Find where the given text appears and provide that cell's center as (X, Y) coordinate. 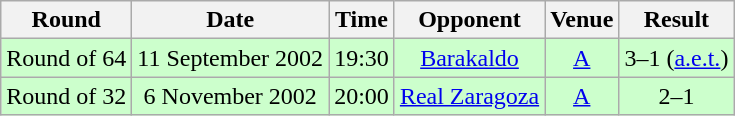
Time (362, 20)
Date (230, 20)
Real Zaragoza (469, 96)
Venue (582, 20)
19:30 (362, 58)
Barakaldo (469, 58)
11 September 2002 (230, 58)
6 November 2002 (230, 96)
3–1 (a.e.t.) (676, 58)
2–1 (676, 96)
Round of 64 (66, 58)
Round (66, 20)
Round of 32 (66, 96)
Result (676, 20)
Opponent (469, 20)
20:00 (362, 96)
